From the cell containing the given text, extract its center point as [x, y] coordinate. 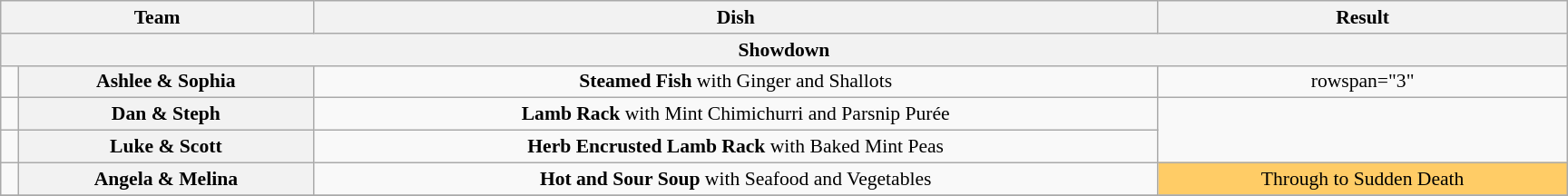
Showdown [784, 50]
Angela & Melina [165, 179]
rowspan="3" [1363, 82]
Result [1363, 17]
Luke & Scott [165, 147]
Team [158, 17]
Steamed Fish with Ginger and Shallots [735, 82]
Lamb Rack with Mint Chimichurri and Parsnip Purée [735, 114]
Hot and Sour Soup with Seafood and Vegetables [735, 179]
Dish [735, 17]
Through to Sudden Death [1363, 179]
Ashlee & Sophia [165, 82]
Dan & Steph [165, 114]
Herb Encrusted Lamb Rack with Baked Mint Peas [735, 147]
